Determine the [X, Y] coordinate at the center of the cell enclosing the given text.  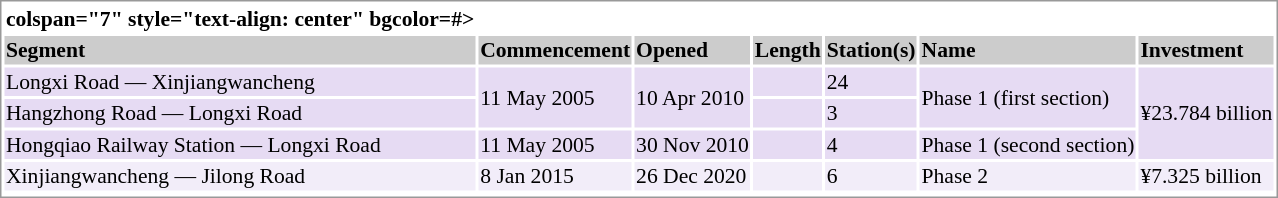
¥7.325 billion [1206, 176]
8 Jan 2015 [556, 176]
24 [871, 82]
Phase 1 (second section) [1028, 144]
Name [1028, 50]
Commencement [556, 50]
Phase 2 [1028, 176]
3 [871, 113]
4 [871, 144]
Investment [1206, 50]
Hongqiao Railway Station — Longxi Road [240, 144]
Station(s) [871, 50]
¥23.784 billion [1206, 114]
10 Apr 2010 [693, 98]
Segment [240, 50]
colspan="7" style="text-align: center" bgcolor=#> [240, 18]
6 [871, 176]
Phase 1 (first section) [1028, 98]
Longxi Road — Xinjiangwancheng [240, 82]
Hangzhong Road — Longxi Road [240, 113]
26 Dec 2020 [693, 176]
Opened [693, 50]
30 Nov 2010 [693, 144]
Length [788, 50]
Xinjiangwancheng — Jilong Road [240, 176]
